Detect which cell encompasses the target text, then output its [X, Y] center coordinate. 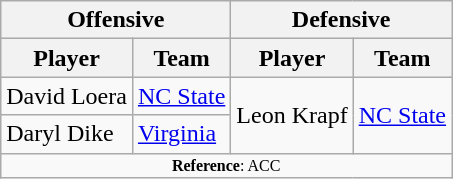
Offensive [116, 20]
Leon Krapf [292, 115]
Daryl Dike [67, 134]
Reference: ACC [226, 165]
Virginia [181, 134]
Defensive [342, 20]
David Loera [67, 96]
